Extract the (X, Y) coordinate from the center of the cell holding the provided text.  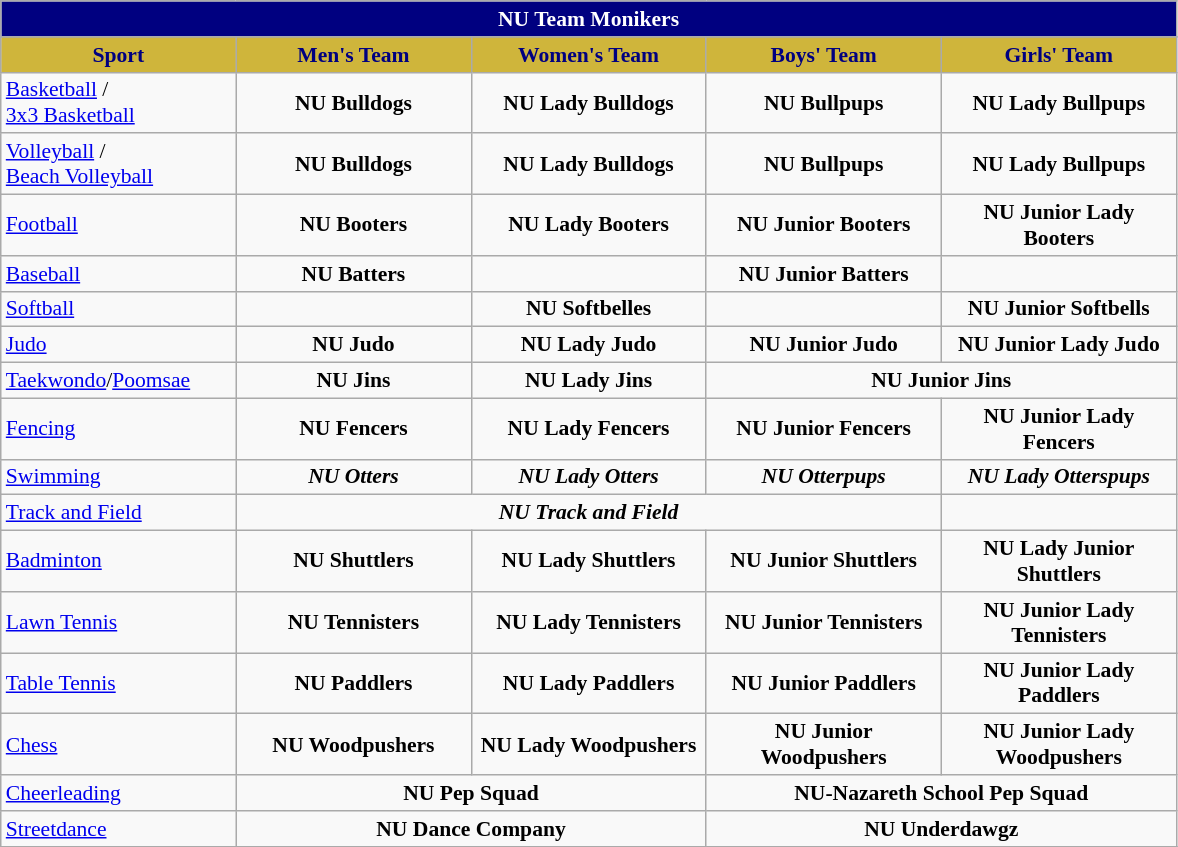
NU Dance Company (471, 829)
NU Lady Shuttlers (588, 562)
NU Shuttlers (354, 562)
NU Junior Booters (824, 226)
NU Lady Junior Shuttlers (1058, 562)
NU Lady Fencers (588, 428)
NU Junior Lady Booters (1058, 226)
Football (118, 226)
Track and Field (118, 513)
NU Junior Judo (824, 345)
NU Fencers (354, 428)
Table Tennis (118, 684)
Girls' Team (1058, 55)
NU Junior Jins (941, 381)
NU Team Monikers (589, 19)
NU Judo (354, 345)
NU Otters (354, 477)
NU Jins (354, 381)
NU Lady Otterspups (1058, 477)
Swimming (118, 477)
NU Lady Judo (588, 345)
Judo (118, 345)
NU Junior Shuttlers (824, 562)
NU Pep Squad (471, 793)
NU Junior Paddlers (824, 684)
NU Junior Fencers (824, 428)
Sport (118, 55)
Softball (118, 309)
NU-Nazareth School Pep Squad (941, 793)
Men's Team (354, 55)
NU Junior Woodpushers (824, 744)
Badminton (118, 562)
NU Junior Lady Paddlers (1058, 684)
NU Lady Otters (588, 477)
NU Lady Paddlers (588, 684)
Streetdance (118, 829)
NU Underdawgz (941, 829)
Boys' Team (824, 55)
NU Lady Booters (588, 226)
NU Batters (354, 274)
NU Junior Lady Tennisters (1058, 622)
Basketball /3x3 Basketball (118, 102)
Lawn Tennis (118, 622)
Fencing (118, 428)
NU Junior Lady Judo (1058, 345)
NU Woodpushers (354, 744)
NU Paddlers (354, 684)
Taekwondo/Poomsae (118, 381)
Volleyball /Beach Volleyball (118, 164)
NU Track and Field (588, 513)
Baseball (118, 274)
NU Otterpups (824, 477)
NU Lady Tennisters (588, 622)
Women's Team (588, 55)
NU Tennisters (354, 622)
Cheerleading (118, 793)
NU Junior Softbells (1058, 309)
NU Softbelles (588, 309)
NU Junior Lady Woodpushers (1058, 744)
NU Lady Woodpushers (588, 744)
NU Junior Tennisters (824, 622)
NU Junior Lady Fencers (1058, 428)
NU Junior Batters (824, 274)
NU Lady Jins (588, 381)
NU Booters (354, 226)
Chess (118, 744)
